Output the [x, y] coordinate of the center of the cell containing the given text.  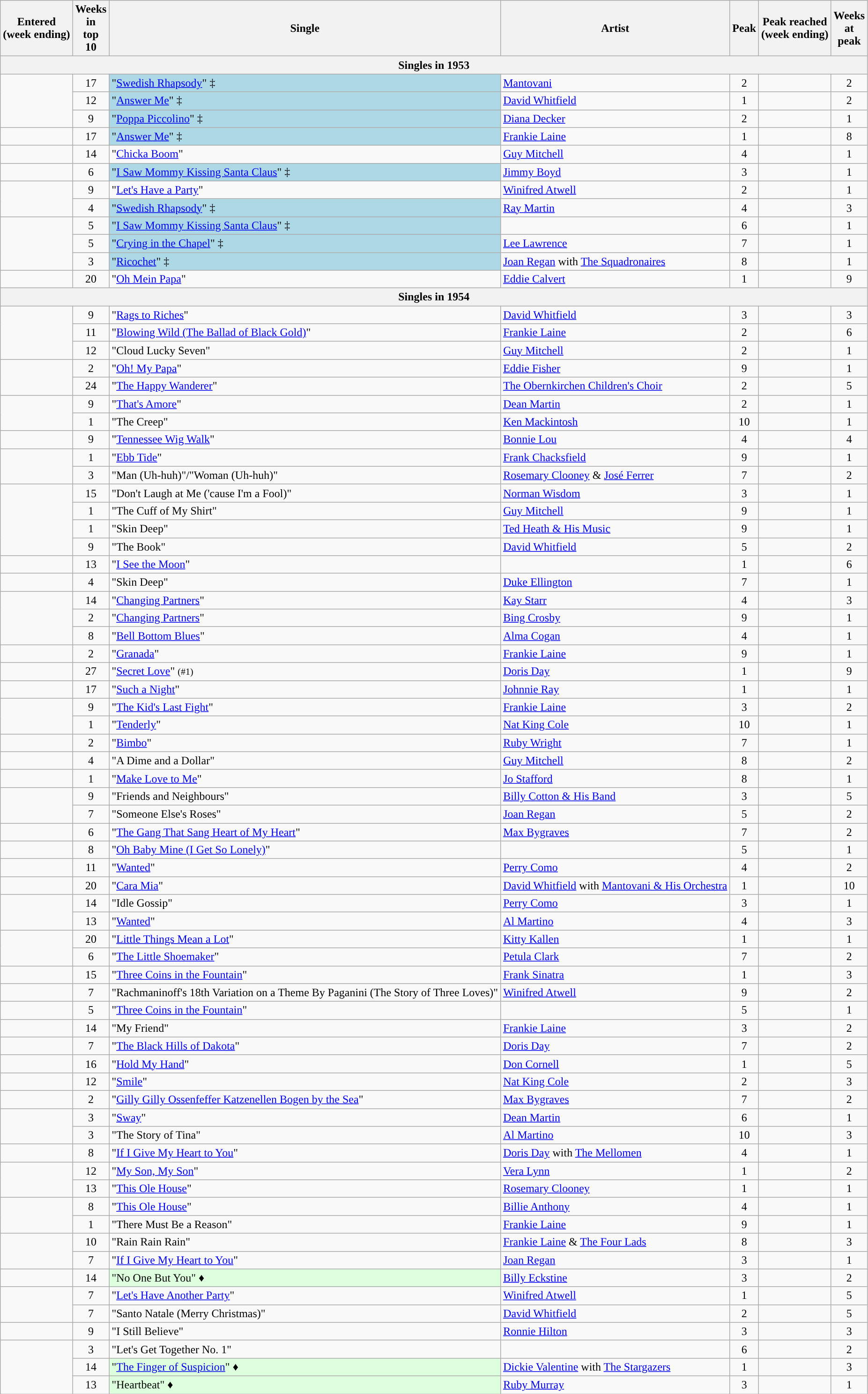
Billy Eckstine [616, 1278]
Rosemary Clooney [616, 1189]
Dickie Valentine with The Stargazers [616, 1367]
"Sway" [305, 1118]
Bing Crosby [616, 618]
"Chicka Boom" [305, 154]
"Oh! My Papa" [305, 368]
"Tenderly" [305, 725]
Singles in 1953 [434, 65]
"Smile" [305, 1081]
Kitty Kallen [616, 939]
27 [91, 671]
"Crying in the Chapel" ‡ [305, 243]
Billy Cotton & His Band [616, 796]
"The Black Hills of Dakota" [305, 1046]
Ronnie Hilton [616, 1331]
"Make Love to Me" [305, 778]
"Rachmaninoff's 18th Variation on a Theme By Paganini (The Story of Three Loves)" [305, 992]
The Obernkirchen Children's Choir [616, 386]
"That's Amore" [305, 404]
"My Friend" [305, 1028]
"Oh Baby Mine (I Get So Lonely)" [305, 850]
Single [305, 28]
Eddie Calvert [616, 279]
"The Creep" [305, 422]
Entered(week ending) [37, 28]
Billie Anthony [616, 1207]
"My Son, My Son" [305, 1171]
"Bell Bottom Blues" [305, 636]
"Poppa Piccolino" ‡ [305, 119]
"There Must Be a Reason" [305, 1224]
Doris Day with The Mellomen [616, 1153]
"The Kid's Last Fight" [305, 707]
Frankie Laine & The Four Lads [616, 1242]
"The Story of Tina" [305, 1135]
"The Little Shoemaker" [305, 957]
"Ricochet" ‡ [305, 261]
Bonnie Lou [616, 440]
"Heartbeat" ♦ [305, 1385]
"Cara Mia" [305, 886]
"Don't Laugh at Me ('cause I'm a Fool)" [305, 493]
Frank Sinatra [616, 975]
"Bimbo" [305, 743]
Petula Clark [616, 957]
Frank Chacksfield [616, 457]
"The Gang That Sang Heart of My Heart" [305, 832]
Ken Mackintosh [616, 422]
"Someone Else's Roses" [305, 814]
Ted Heath & His Music [616, 529]
Diana Decker [616, 119]
Jimmy Boyd [616, 172]
"Hold My Hand" [305, 1064]
"A Dime and a Dollar" [305, 760]
"Santo Natale (Merry Christmas)" [305, 1313]
Rosemary Clooney & José Ferrer [616, 475]
Eddie Fisher [616, 368]
"Let's Get Together No. 1" [305, 1349]
Mantovani [616, 83]
Ray Martin [616, 208]
Kay Starr [616, 600]
"Man (Uh-huh)"/"Woman (Uh-huh)" [305, 475]
"Idle Gossip" [305, 903]
"Friends and Neighbours" [305, 796]
"Let's Have a Party" [305, 190]
Peak reached(week ending) [795, 28]
"Let's Have Another Party" [305, 1296]
"I See the Moon" [305, 565]
Johnnie Ray [616, 689]
16 [91, 1064]
"Such a Night" [305, 689]
"Ebb Tide" [305, 457]
"The Book" [305, 547]
"Rain Rain Rain" [305, 1242]
"Little Things Mean a Lot" [305, 939]
Alma Cogan [616, 636]
Don Cornell [616, 1064]
"Secret Love" (#1) [305, 671]
Singles in 1954 [434, 297]
"Cloud Lucky Seven" [305, 350]
Weeksatpeak [849, 28]
"No One But You" ♦ [305, 1278]
"The Cuff of My Shirt" [305, 511]
"Tennessee Wig Walk" [305, 440]
Norman Wisdom [616, 493]
Jo Stafford [616, 778]
"Blowing Wild (The Ballad of Black Gold)" [305, 333]
Lee Lawrence [616, 243]
Joan Regan with The Squadronaires [616, 261]
Peak [744, 28]
"The Finger of Suspicion" ♦ [305, 1367]
Duke Ellington [616, 582]
David Whitfield with Mantovani & His Orchestra [616, 886]
Vera Lynn [616, 1171]
"Oh Mein Papa" [305, 279]
Weeksintop10 [91, 28]
"Granada" [305, 654]
"I Still Believe" [305, 1331]
"Rags to Riches" [305, 315]
24 [91, 386]
Artist [616, 28]
"The Happy Wanderer" [305, 386]
Ruby Murray [616, 1385]
"Gilly Gilly Ossenfeffer Katzenellen Bogen by the Sea" [305, 1099]
Ruby Wright [616, 743]
